Scan for the cell matching the given text and deliver its [X, Y] coordinate at center. 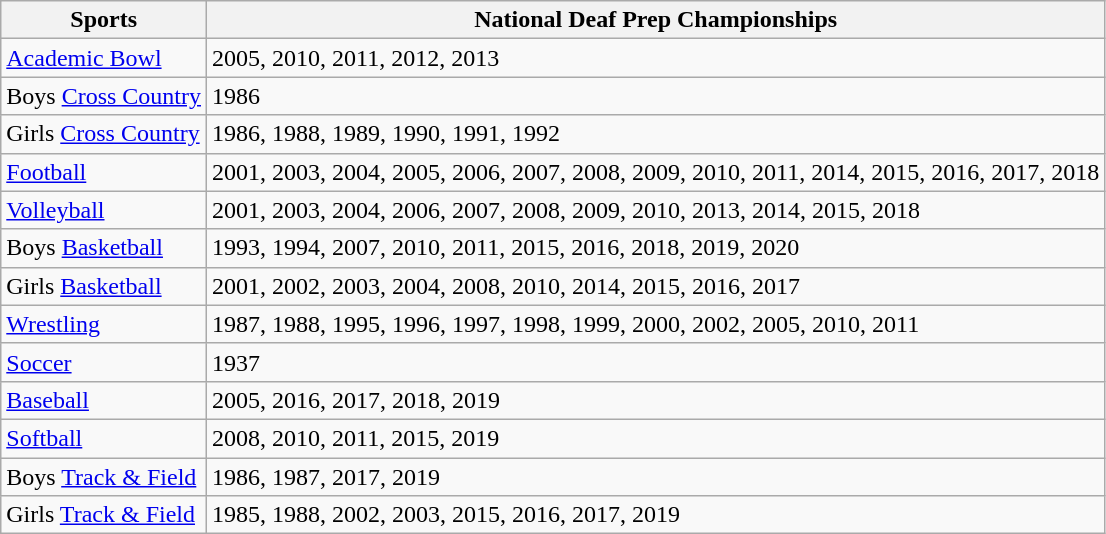
Girls Cross Country [104, 134]
Wrestling [104, 324]
Boys Track & Field [104, 477]
Soccer [104, 362]
National Deaf Prep Championships [656, 20]
2001, 2002, 2003, 2004, 2008, 2010, 2014, 2015, 2016, 2017 [656, 286]
Volleyball [104, 210]
2001, 2003, 2004, 2006, 2007, 2008, 2009, 2010, 2013, 2014, 2015, 2018 [656, 210]
Academic Bowl [104, 58]
1985, 1988, 2002, 2003, 2015, 2016, 2017, 2019 [656, 515]
2001, 2003, 2004, 2005, 2006, 2007, 2008, 2009, 2010, 2011, 2014, 2015, 2016, 2017, 2018 [656, 172]
1986 [656, 96]
2005, 2010, 2011, 2012, 2013 [656, 58]
Girls Basketball [104, 286]
1986, 1988, 1989, 1990, 1991, 1992 [656, 134]
1937 [656, 362]
Softball [104, 438]
Girls Track & Field [104, 515]
2008, 2010, 2011, 2015, 2019 [656, 438]
Boys Basketball [104, 248]
1993, 1994, 2007, 2010, 2011, 2015, 2016, 2018, 2019, 2020 [656, 248]
Sports [104, 20]
Football [104, 172]
1986, 1987, 2017, 2019 [656, 477]
Boys Cross Country [104, 96]
2005, 2016, 2017, 2018, 2019 [656, 400]
1987, 1988, 1995, 1996, 1997, 1998, 1999, 2000, 2002, 2005, 2010, 2011 [656, 324]
Baseball [104, 400]
